From the cell containing the given text, extract its center point as (X, Y) coordinate. 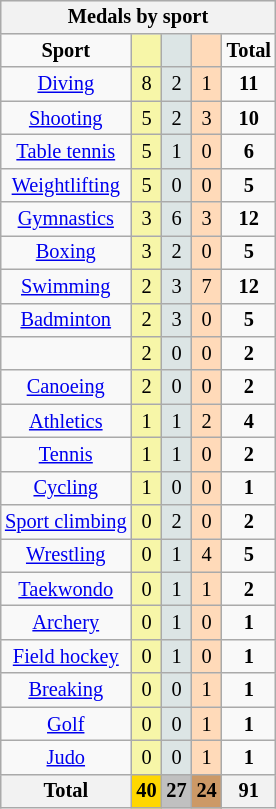
Taekwondo (66, 589)
Swimming (66, 286)
Athletics (66, 421)
Breaking (66, 690)
7 (207, 286)
27 (177, 791)
Golf (66, 724)
Tennis (66, 455)
Diving (66, 84)
Medals by sport (138, 17)
Canoeing (66, 387)
Badminton (66, 320)
Judo (66, 758)
Shooting (66, 118)
Archery (66, 623)
40 (146, 791)
Cycling (66, 488)
91 (249, 791)
8 (146, 84)
Boxing (66, 253)
Table tennis (66, 152)
Wrestling (66, 556)
24 (207, 791)
Weightlifting (66, 185)
Field hockey (66, 657)
Gymnastics (66, 219)
11 (249, 84)
Sport (66, 51)
Sport climbing (66, 522)
10 (249, 118)
